Capture the cell that displays the provided text and extract its (x, y) central coordinate. 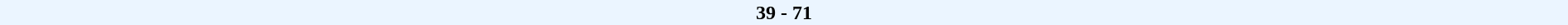
39 - 71 (784, 12)
